Capture the cell that displays the provided text and extract its [X, Y] central coordinate. 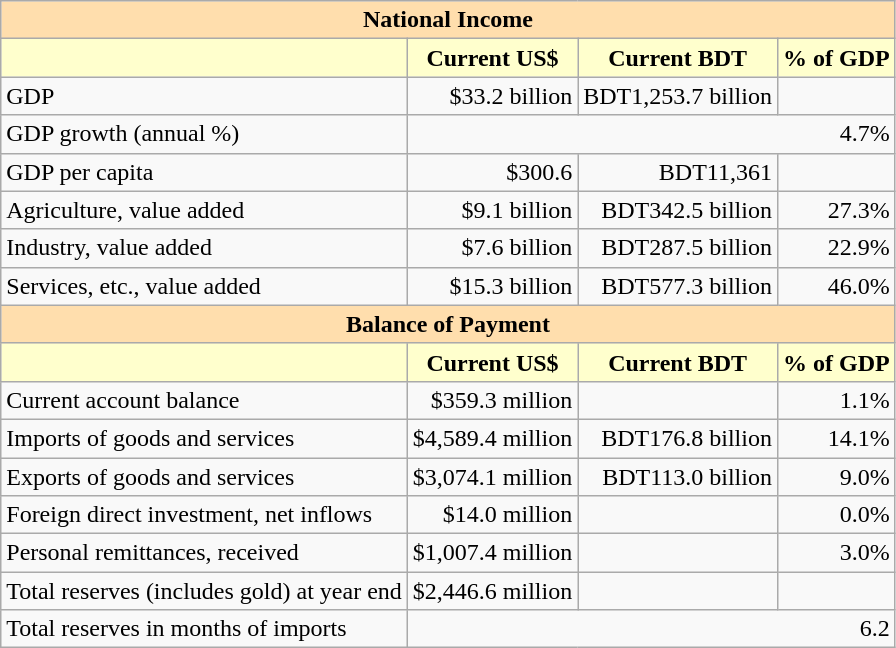
Current account balance [204, 400]
Personal remittances, received [204, 553]
46.0% [836, 286]
Total reserves in months of imports [204, 629]
BDT113.0 billion [678, 477]
Agriculture, value added [204, 210]
22.9% [836, 248]
Foreign direct investment, net inflows [204, 515]
3.0% [836, 553]
GDP growth (annual %) [204, 134]
BDT1,253.7 billion [678, 96]
$1,007.4 million [492, 553]
BDT342.5 billion [678, 210]
BDT577.3 billion [678, 286]
$9.1 billion [492, 210]
Imports of goods and services [204, 438]
$300.6 [492, 172]
9.0% [836, 477]
$15.3 billion [492, 286]
GDP [204, 96]
$3,074.1 million [492, 477]
4.7% [651, 134]
27.3% [836, 210]
$2,446.6 million [492, 591]
6.2 [651, 629]
14.1% [836, 438]
Industry, value added [204, 248]
National Income [448, 20]
$7.6 billion [492, 248]
Services, etc., value added [204, 286]
Exports of goods and services [204, 477]
BDT11,361 [678, 172]
BDT176.8 billion [678, 438]
$14.0 million [492, 515]
Balance of Payment [448, 324]
1.1% [836, 400]
GDP per capita [204, 172]
0.0% [836, 515]
$33.2 billion [492, 96]
$4,589.4 million [492, 438]
BDT287.5 billion [678, 248]
Total reserves (includes gold) at year end [204, 591]
$359.3 million [492, 400]
